Find where the given text appears and provide that cell's center as [X, Y] coordinate. 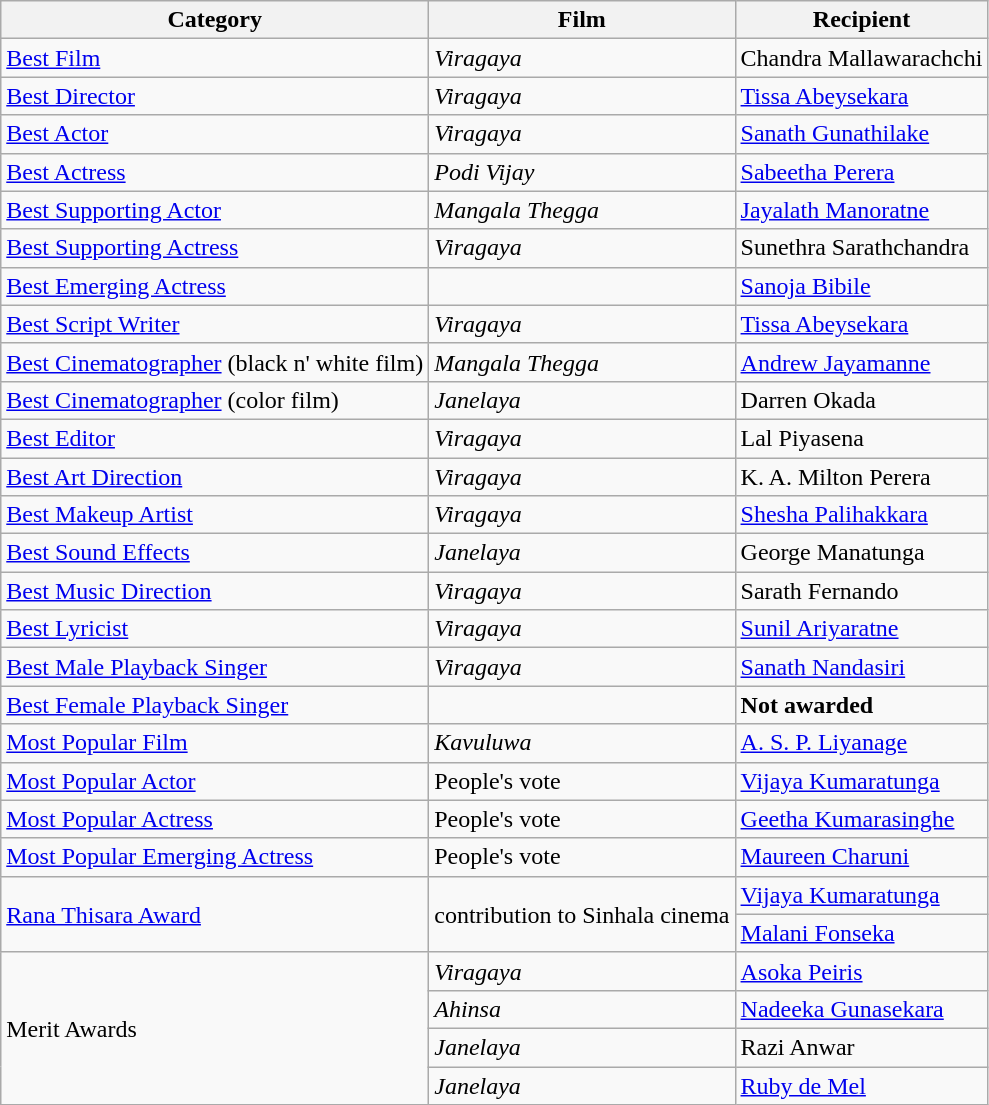
Best Film [215, 58]
Best Art Direction [215, 477]
Lal Piyasena [862, 438]
Best Cinematographer (black n' white film) [215, 362]
Most Popular Actor [215, 781]
Merit Awards [215, 1028]
Sabeetha Perera [862, 172]
Sanath Nandasiri [862, 667]
Malani Fonseka [862, 933]
Chandra Mallawarachchi [862, 58]
Most Popular Emerging Actress [215, 857]
Best Supporting Actor [215, 210]
Jayalath Manoratne [862, 210]
Ahinsa [582, 1009]
George Manatunga [862, 553]
Razi Anwar [862, 1047]
Best Director [215, 96]
Geetha Kumarasinghe [862, 819]
Best Male Playback Singer [215, 667]
Best Music Direction [215, 591]
Not awarded [862, 705]
Maureen Charuni [862, 857]
Andrew Jayamanne [862, 362]
Category [215, 20]
Sunethra Sarathchandra [862, 248]
A. S. P. Liyanage [862, 743]
Best Makeup Artist [215, 515]
Shesha Palihakkara [862, 515]
Best Actress [215, 172]
Best Emerging Actress [215, 286]
Sunil Ariyaratne [862, 629]
Best Actor [215, 134]
Most Popular Film [215, 743]
Kavuluwa [582, 743]
Podi Vijay [582, 172]
Ruby de Mel [862, 1085]
Sarath Fernando [862, 591]
Best Cinematographer (color film) [215, 400]
Best Script Writer [215, 324]
Best Supporting Actress [215, 248]
Rana Thisara Award [215, 914]
Film [582, 20]
Darren Okada [862, 400]
Sanath Gunathilake [862, 134]
Best Female Playback Singer [215, 705]
Most Popular Actress [215, 819]
K. A. Milton Perera [862, 477]
contribution to Sinhala cinema [582, 914]
Best Lyricist [215, 629]
Best Editor [215, 438]
Recipient [862, 20]
Sanoja Bibile [862, 286]
Nadeeka Gunasekara [862, 1009]
Best Sound Effects [215, 553]
Asoka Peiris [862, 971]
